Detect which cell encompasses the target text, then output its (x, y) center coordinate. 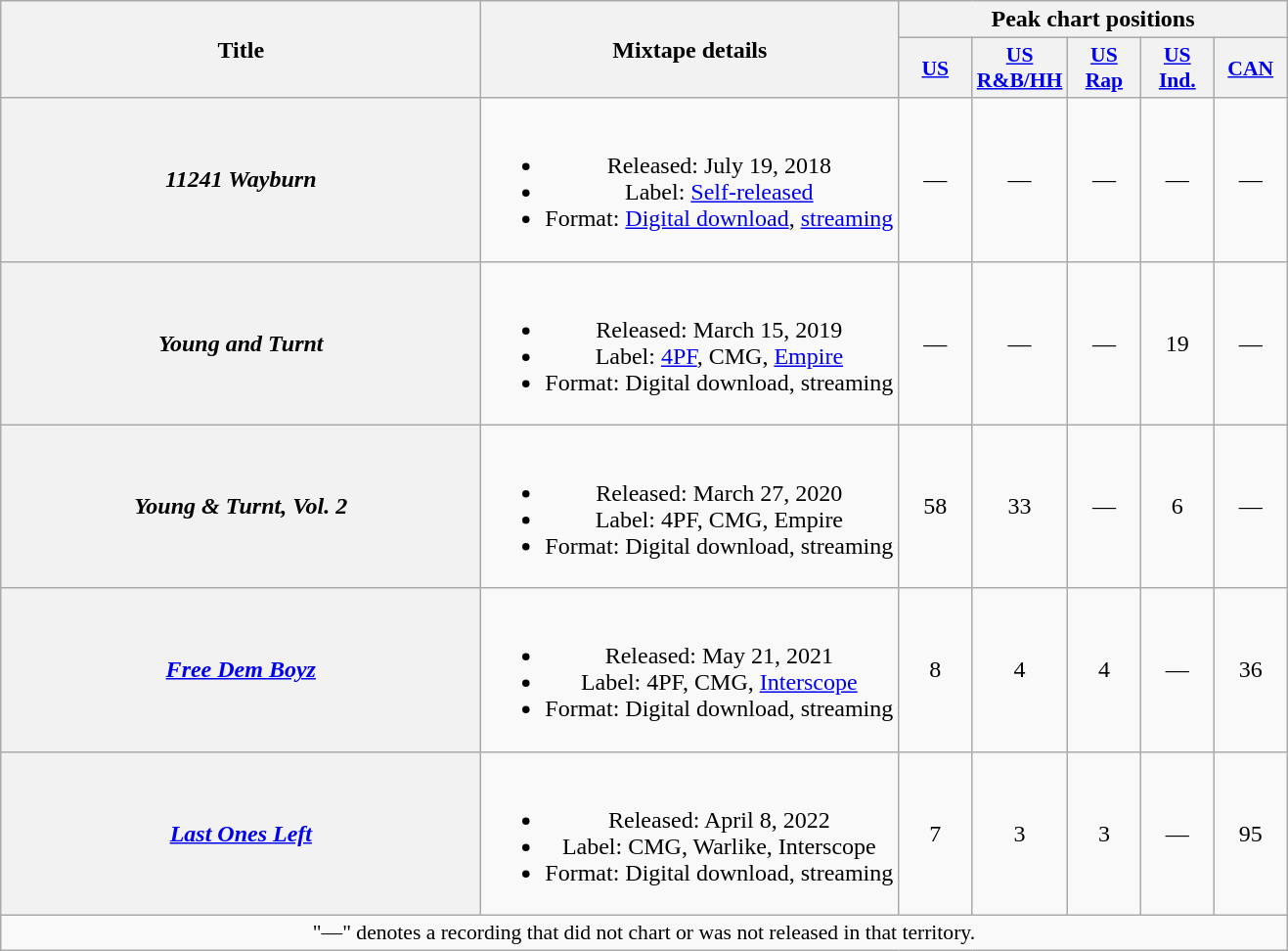
Released: April 8, 2022Label: CMG, Warlike, InterscopeFormat: Digital download, streaming (690, 834)
USInd. (1177, 68)
95 (1250, 834)
Mixtape details (690, 49)
11241 Wayburn (241, 180)
Last Ones Left (241, 834)
Peak chart positions (1093, 20)
CAN (1250, 68)
36 (1250, 669)
8 (935, 669)
33 (1020, 507)
Young & Turnt, Vol. 2 (241, 507)
Released: May 21, 2021Label: 4PF, CMG, InterscopeFormat: Digital download, streaming (690, 669)
58 (935, 507)
USRap (1103, 68)
6 (1177, 507)
"—" denotes a recording that did not chart or was not released in that territory. (644, 932)
Released: July 19, 2018Label: Self-releasedFormat: Digital download, streaming (690, 180)
7 (935, 834)
Young and Turnt (241, 342)
Released: March 15, 2019Label: 4PF, CMG, EmpireFormat: Digital download, streaming (690, 342)
Released: March 27, 2020Label: 4PF, CMG, EmpireFormat: Digital download, streaming (690, 507)
US (935, 68)
Title (241, 49)
19 (1177, 342)
USR&B/HH (1020, 68)
Free Dem Boyz (241, 669)
